Return the [X, Y] coordinate for the center point of the cell that contains the specified text.  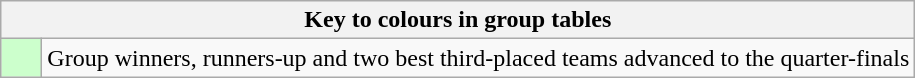
Group winners, runners-up and two best third-placed teams advanced to the quarter-finals [478, 58]
Key to colours in group tables [458, 20]
